Determine the [x, y] coordinate at the center of the cell enclosing the given text.  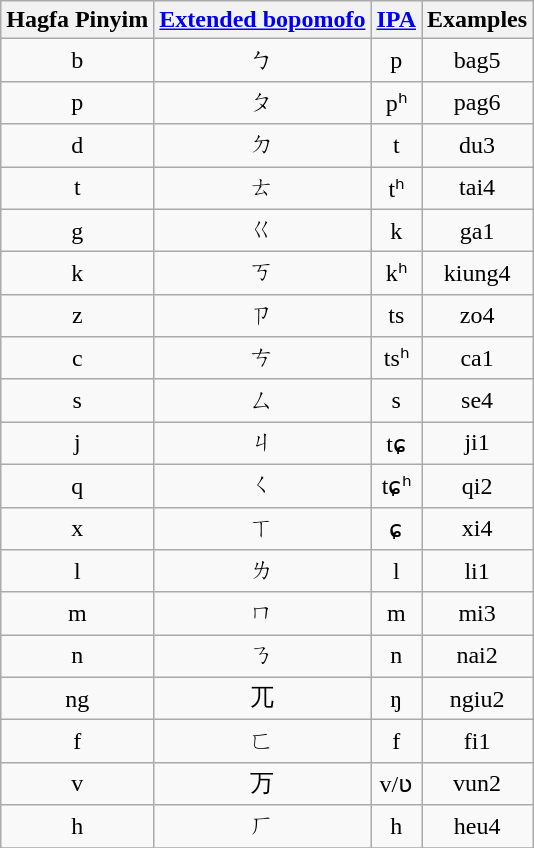
ㄑ [262, 486]
g [78, 230]
ㄙ [262, 400]
ㄫ [262, 698]
ca1 [478, 358]
q [78, 486]
Extended bopomofo [262, 20]
ㄈ [262, 742]
ji1 [478, 444]
x [78, 528]
v/ʋ [396, 784]
ɕ [396, 528]
ㄍ [262, 230]
zo4 [478, 316]
IPA [396, 20]
ㄊ [262, 188]
se4 [478, 400]
Examples [478, 20]
ㄇ [262, 614]
du3 [478, 146]
d [78, 146]
heu4 [478, 826]
ŋ [396, 698]
kiung4 [478, 274]
fi1 [478, 742]
j [78, 444]
ts [396, 316]
ㄒ [262, 528]
ㄆ [262, 102]
nai2 [478, 656]
v [78, 784]
z [78, 316]
tai4 [478, 188]
xi4 [478, 528]
vun2 [478, 784]
ㄉ [262, 146]
ㄗ [262, 316]
kʰ [396, 274]
Hagfa Pinyim [78, 20]
ngiu2 [478, 698]
ㄘ [262, 358]
qi2 [478, 486]
li1 [478, 572]
b [78, 60]
ㄪ [262, 784]
ㄌ [262, 572]
ㄅ [262, 60]
ㄏ [262, 826]
bag5 [478, 60]
ng [78, 698]
tɕʰ [396, 486]
pʰ [396, 102]
ga1 [478, 230]
ㄎ [262, 274]
ㄋ [262, 656]
mi3 [478, 614]
ㄐ [262, 444]
tʰ [396, 188]
tsʰ [396, 358]
tɕ [396, 444]
pag6 [478, 102]
c [78, 358]
